Find where the given text appears and provide that cell's center as (x, y) coordinate. 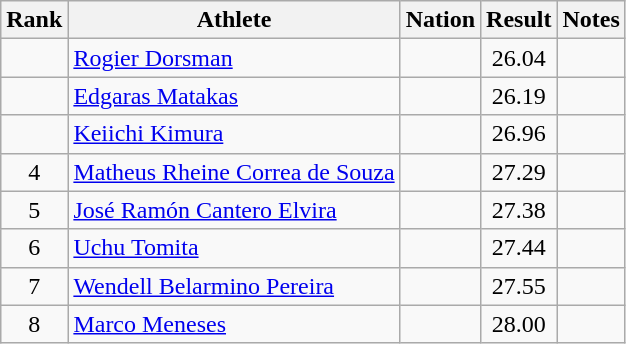
Rank (34, 20)
8 (34, 324)
27.38 (519, 210)
28.00 (519, 324)
6 (34, 248)
Edgaras Matakas (234, 96)
27.44 (519, 248)
José Ramón Cantero Elvira (234, 210)
27.29 (519, 172)
Result (519, 20)
7 (34, 286)
Keiichi Kimura (234, 134)
Nation (440, 20)
Notes (591, 20)
26.96 (519, 134)
Uchu Tomita (234, 248)
5 (34, 210)
Matheus Rheine Correa de Souza (234, 172)
Athlete (234, 20)
26.19 (519, 96)
4 (34, 172)
Wendell Belarmino Pereira (234, 286)
26.04 (519, 58)
27.55 (519, 286)
Rogier Dorsman (234, 58)
Marco Meneses (234, 324)
